Extract the [X, Y] coordinate from the center of the cell holding the provided text.  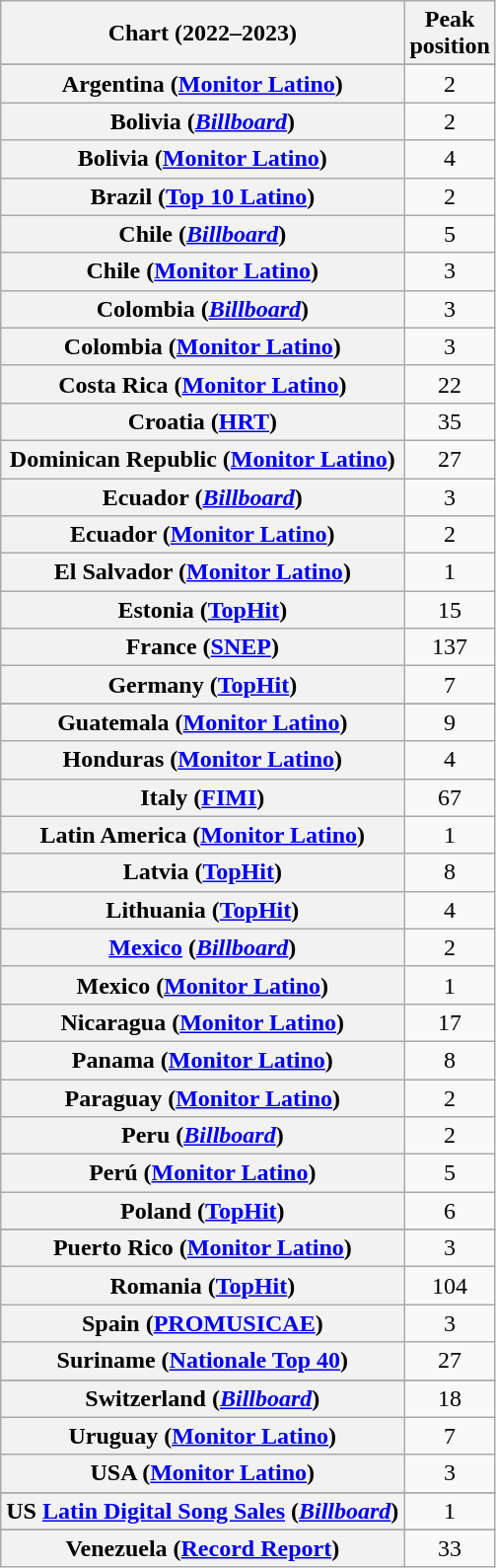
17 [450, 1022]
33 [450, 1548]
Puerto Rico (Monitor Latino) [203, 1248]
Brazil (Top 10 Latino) [203, 196]
Ecuador (Billboard) [203, 496]
6 [450, 1211]
Colombia (Billboard) [203, 309]
Latin America (Monitor Latino) [203, 835]
22 [450, 384]
Chile (Billboard) [203, 234]
Chart (2022–2023) [203, 34]
18 [450, 1398]
Panama (Monitor Latino) [203, 1060]
Guatemala (Monitor Latino) [203, 722]
Mexico (Monitor Latino) [203, 985]
Colombia (Monitor Latino) [203, 346]
Germany (TopHit) [203, 685]
Lithuania (TopHit) [203, 910]
104 [450, 1286]
Mexico (Billboard) [203, 947]
Bolivia (Billboard) [203, 121]
9 [450, 722]
France (SNEP) [203, 647]
Ecuador (Monitor Latino) [203, 535]
Poland (TopHit) [203, 1211]
Venezuela (Record Report) [203, 1548]
Perú (Monitor Latino) [203, 1173]
Peakposition [450, 34]
Italy (FIMI) [203, 797]
Estonia (TopHit) [203, 610]
Romania (TopHit) [203, 1286]
35 [450, 421]
137 [450, 647]
67 [450, 797]
Uruguay (Monitor Latino) [203, 1436]
Peru (Billboard) [203, 1136]
Bolivia (Monitor Latino) [203, 159]
Paraguay (Monitor Latino) [203, 1098]
Honduras (Monitor Latino) [203, 760]
Dominican Republic (Monitor Latino) [203, 459]
15 [450, 610]
Costa Rica (Monitor Latino) [203, 384]
Nicaragua (Monitor Latino) [203, 1022]
El Salvador (Monitor Latino) [203, 572]
USA (Monitor Latino) [203, 1473]
US Latin Digital Song Sales (Billboard) [203, 1511]
Spain (PROMUSICAE) [203, 1323]
Croatia (HRT) [203, 421]
Latvia (TopHit) [203, 872]
Chile (Monitor Latino) [203, 271]
Suriname (Nationale Top 40) [203, 1361]
Argentina (Monitor Latino) [203, 84]
Switzerland (Billboard) [203, 1398]
